Capture the cell that displays the provided text and extract its (x, y) central coordinate. 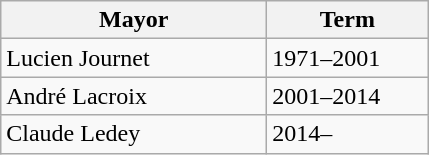
2001–2014 (348, 96)
Lucien Journet (134, 58)
1971–2001 (348, 58)
Term (348, 20)
Mayor (134, 20)
2014– (348, 134)
Claude Ledey (134, 134)
André Lacroix (134, 96)
